From the cell containing the given text, extract its center point as (x, y) coordinate. 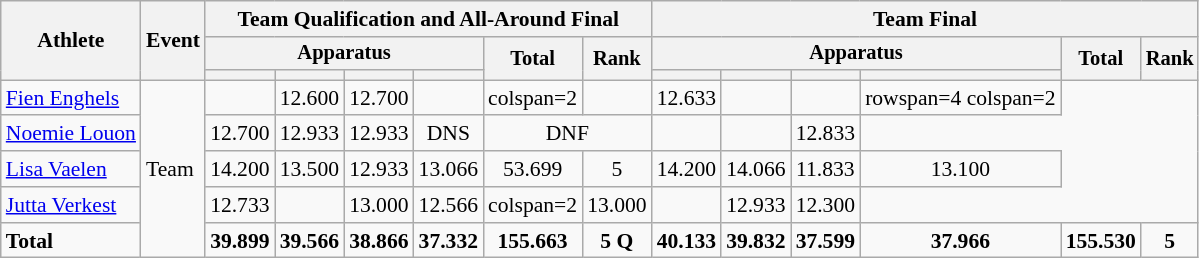
Fien Enghels (71, 98)
13.100 (960, 169)
53.699 (532, 169)
12.600 (310, 98)
13.066 (448, 169)
Team Final (926, 19)
13.500 (310, 169)
Team (173, 169)
12.566 (448, 205)
Lisa Vaelen (71, 169)
DNS (448, 134)
5 (616, 169)
DNF (568, 134)
Noemie Louon (71, 134)
Athlete (71, 40)
11.833 (826, 169)
Event (173, 40)
12.300 (826, 205)
12.733 (240, 205)
12.833 (826, 134)
14.066 (756, 169)
12.633 (686, 98)
Jutta Verkest (71, 205)
Team Qualification and All-Around Final (428, 19)
rowspan=4 colspan=2 (960, 98)
